Locate the cell with the specified text and output its (X, Y) center coordinate. 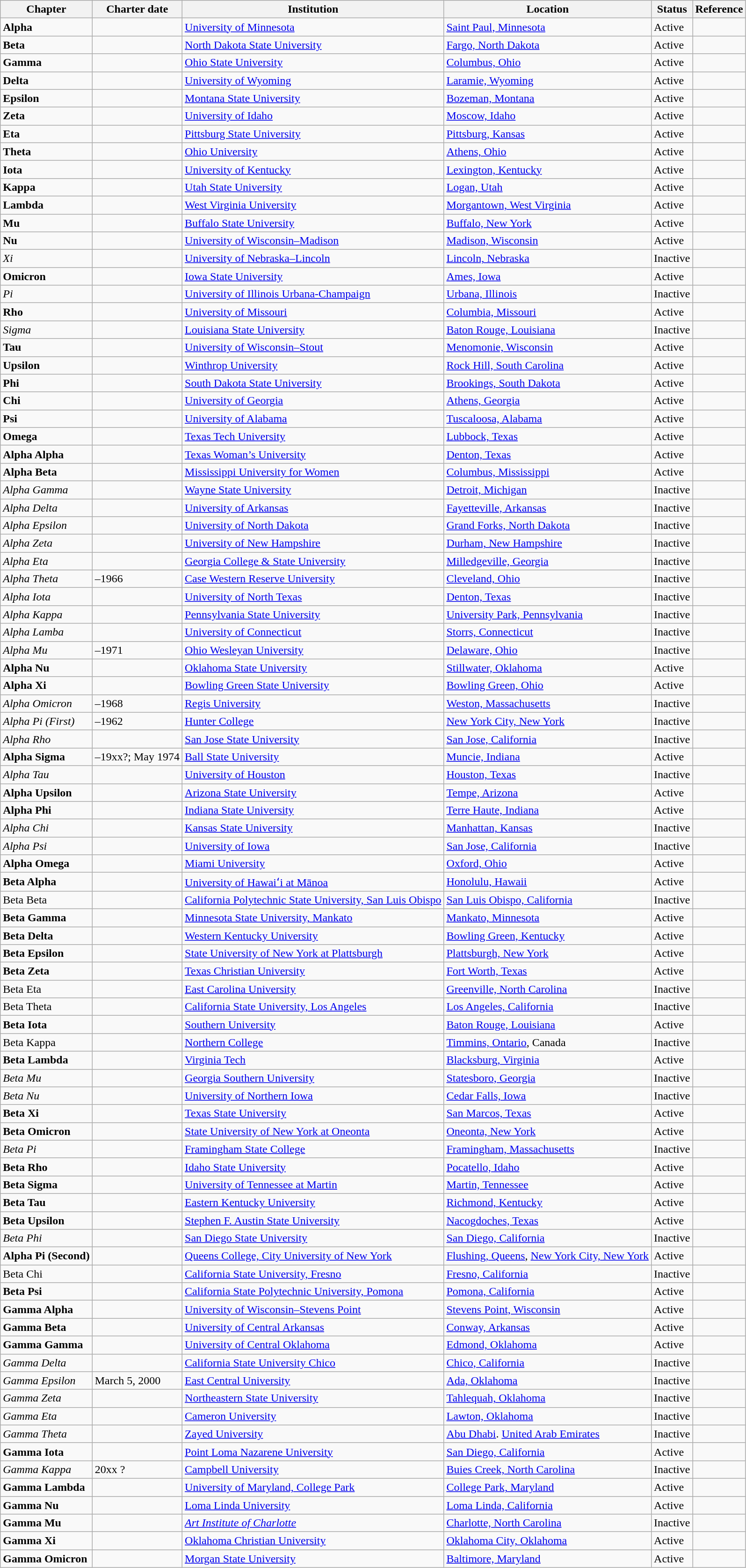
Columbus, Mississippi (548, 472)
Plattsburgh, New York (548, 954)
Alpha Rho (46, 739)
Iowa State University (313, 276)
Epsilon (46, 98)
Beta Alpha (46, 882)
University of Houston (313, 774)
Sigma (46, 330)
East Carolina University (313, 989)
Iota (46, 169)
Alpha Alpha (46, 454)
Nacogdoches, Texas (548, 1220)
Reference (719, 9)
Texas Woman’s University (313, 454)
Ball State University (313, 757)
Lincoln, Nebraska (548, 259)
Texas Tech University (313, 436)
Detroit, Michigan (548, 490)
Charter date (137, 9)
Arizona State University (313, 793)
Weston, Massachusetts (548, 703)
Stillwater, Oklahoma (548, 668)
Case Western Reserve University (313, 579)
Beta Rho (46, 1167)
Western Kentucky University (313, 936)
University Park, Pennsylvania (548, 614)
Beta Phi (46, 1238)
Athens, Georgia (548, 401)
Honolulu, Hawaii (548, 882)
University of Idaho (313, 116)
University of Minnesota (313, 27)
California Polytechnic State University, San Luis Obispo (313, 900)
Greenville, North Carolina (548, 989)
Tempe, Arizona (548, 793)
University of Hawaiʻi at Mānoa (313, 882)
Gamma Epsilon (46, 1380)
Beta Epsilon (46, 954)
Idaho State University (313, 1167)
Lubbock, Texas (548, 436)
Gamma Gamma (46, 1345)
Gamma Lambda (46, 1487)
Regis University (313, 703)
Gamma (46, 63)
Beta Omicron (46, 1131)
College Park, Maryland (548, 1487)
Psi (46, 419)
Ohio Wesleyan University (313, 650)
Bozeman, Montana (548, 98)
Virginia Tech (313, 1060)
Chapter (46, 9)
Miami University (313, 864)
Beta Mu (46, 1078)
Madison, Wisconsin (548, 241)
Fort Worth, Texas (548, 971)
20xx ? (137, 1469)
Pennsylvania State University (313, 614)
Beta (46, 45)
Gamma Nu (46, 1505)
California State Polytechnic University, Pomona (313, 1292)
Wayne State University (313, 490)
Alpha Gamma (46, 490)
Cleveland, Ohio (548, 579)
Alpha Pi (Second) (46, 1256)
Zeta (46, 116)
Oklahoma City, Oklahoma (548, 1541)
Blacksburg, Virginia (548, 1060)
Chico, California (548, 1363)
University of Kentucky (313, 169)
University of Alabama (313, 419)
California State University Chico (313, 1363)
Upsilon (46, 365)
Edmond, Oklahoma (548, 1345)
Abu Dhabi. United Arab Emirates (548, 1434)
Beta Upsilon (46, 1220)
Northeastern State University (313, 1398)
Queens College, City University of New York (313, 1256)
Theta (46, 152)
San Jose State University (313, 739)
Georgia College & State University (313, 561)
March 5, 2000 (137, 1380)
Alpha Upsilon (46, 793)
Nu (46, 241)
Mu (46, 223)
Kansas State University (313, 828)
Beta Delta (46, 936)
Alpha Kappa (46, 614)
Alpha Zeta (46, 543)
Menomonie, Wisconsin (548, 347)
Richmond, Kentucky (548, 1202)
East Central University (313, 1380)
Beta Nu (46, 1096)
Timmins, Ontario, Canada (548, 1042)
Utah State University (313, 187)
–1966 (137, 579)
Art Institute of Charlotte (313, 1523)
Beta Iota (46, 1025)
Alpha Eta (46, 561)
Alpha Chi (46, 828)
State University of New York at Oneonta (313, 1131)
Beta Theta (46, 1007)
Gamma Zeta (46, 1398)
Lambda (46, 205)
Mankato, Minnesota (548, 918)
Gamma Xi (46, 1541)
Ada, Oklahoma (548, 1380)
New York City, New York (548, 721)
Cedar Falls, Iowa (548, 1096)
Southern University (313, 1025)
Charlotte, North Carolina (548, 1523)
Alpha Xi (46, 686)
West Virginia University (313, 205)
University of Northern Iowa (313, 1096)
Alpha Theta (46, 579)
Martin, Tennessee (548, 1185)
Indiana State University (313, 810)
University of Nebraska–Lincoln (313, 259)
Alpha Omicron (46, 703)
Durham, New Hampshire (548, 543)
Delaware, Ohio (548, 650)
Gamma Theta (46, 1434)
Ohio State University (313, 63)
University of Wyoming (313, 80)
Manhattan, Kansas (548, 828)
Storrs, Connecticut (548, 632)
University of Tennessee at Martin (313, 1185)
Zayed University (313, 1434)
Fresno, California (548, 1274)
Pi (46, 294)
Buffalo State University (313, 223)
Laramie, Wyoming (548, 80)
Beta Kappa (46, 1042)
Conway, Arkansas (548, 1327)
Oklahoma State University (313, 668)
San Diego State University (313, 1238)
Point Loma Nazarene University (313, 1452)
San Marcos, Texas (548, 1113)
Bowling Green State University (313, 686)
University of Georgia (313, 401)
University of Arkansas (313, 507)
University of Iowa (313, 846)
Texas Christian University (313, 971)
Lexington, Kentucky (548, 169)
Eta (46, 134)
Beta Tau (46, 1202)
Location (548, 9)
Alpha Lamba (46, 632)
Beta Sigma (46, 1185)
–1962 (137, 721)
Columbus, Ohio (548, 63)
Northern College (313, 1042)
Alpha Nu (46, 668)
Texas State University (313, 1113)
University of Central Oklahoma (313, 1345)
Georgia Southern University (313, 1078)
University of Central Arkansas (313, 1327)
Omega (46, 436)
Loma Linda University (313, 1505)
Status (672, 9)
Mississippi University for Women (313, 472)
University of Wisconsin–Stout (313, 347)
Alpha Iota (46, 597)
Pittsburg State University (313, 134)
Cameron University (313, 1416)
Alpha Delta (46, 507)
Beta Gamma (46, 918)
Beta Lambda (46, 1060)
–19xx?; May 1974 (137, 757)
Minnesota State University, Mankato (313, 918)
Gamma Alpha (46, 1309)
Alpha Pi (First) (46, 721)
University of Connecticut (313, 632)
Logan, Utah (548, 187)
Alpha Phi (46, 810)
Eastern Kentucky University (313, 1202)
Phi (46, 383)
Oneonta, New York (548, 1131)
Beta Xi (46, 1113)
Stephen F. Austin State University (313, 1220)
Kappa (46, 187)
Oxford, Ohio (548, 864)
Saint Paul, Minnesota (548, 27)
Alpha Sigma (46, 757)
Beta Pi (46, 1149)
Moscow, Idaho (548, 116)
Milledgeville, Georgia (548, 561)
University of Maryland, College Park (313, 1487)
Framingham State College (313, 1149)
Pittsburg, Kansas (548, 134)
University of Missouri (313, 312)
Gamma Omicron (46, 1559)
Alpha Omega (46, 864)
University of North Dakota (313, 526)
Morgantown, West Virginia (548, 205)
Baltimore, Maryland (548, 1559)
Buies Creek, North Carolina (548, 1469)
California State University, Fresno (313, 1274)
Rho (46, 312)
University of Illinois Urbana-Champaign (313, 294)
Montana State University (313, 98)
Gamma Beta (46, 1327)
Grand Forks, North Dakota (548, 526)
University of North Texas (313, 597)
Brookings, South Dakota (548, 383)
Athens, Ohio (548, 152)
Fayetteville, Arkansas (548, 507)
Framingham, Massachusetts (548, 1149)
Columbia, Missouri (548, 312)
Oklahoma Christian University (313, 1541)
Ames, Iowa (548, 276)
Chi (46, 401)
Pocatello, Idaho (548, 1167)
Gamma Mu (46, 1523)
Los Angeles, California (548, 1007)
Beta Beta (46, 900)
Alpha Beta (46, 472)
Delta (46, 80)
Buffalo, New York (548, 223)
Institution (313, 9)
Campbell University (313, 1469)
State University of New York at Plattsburgh (313, 954)
San Luis Obispo, California (548, 900)
University of Wisconsin–Madison (313, 241)
Tahlequah, Oklahoma (548, 1398)
South Dakota State University (313, 383)
Bowling Green, Ohio (548, 686)
Xi (46, 259)
Beta Eta (46, 989)
Fargo, North Dakota (548, 45)
Beta Psi (46, 1292)
University of Wisconsin–Stevens Point (313, 1309)
Gamma Iota (46, 1452)
Gamma Delta (46, 1363)
University of New Hampshire (313, 543)
Alpha Tau (46, 774)
Hunter College (313, 721)
Terre Haute, Indiana (548, 810)
Houston, Texas (548, 774)
Muncie, Indiana (548, 757)
Rock Hill, South Carolina (548, 365)
Tuscaloosa, Alabama (548, 419)
Tau (46, 347)
Bowling Green, Kentucky (548, 936)
Beta Zeta (46, 971)
Gamma Eta (46, 1416)
Ohio University (313, 152)
Pomona, California (548, 1292)
Alpha Epsilon (46, 526)
Alpha Mu (46, 650)
North Dakota State University (313, 45)
Omicron (46, 276)
California State University, Los Angeles (313, 1007)
–1968 (137, 703)
Beta Chi (46, 1274)
Lawton, Oklahoma (548, 1416)
Morgan State University (313, 1559)
Flushing, Queens, New York City, New York (548, 1256)
Louisiana State University (313, 330)
Winthrop University (313, 365)
Urbana, Illinois (548, 294)
Stevens Point, Wisconsin (548, 1309)
Gamma Kappa (46, 1469)
Alpha Psi (46, 846)
–1971 (137, 650)
Alpha (46, 27)
Statesboro, Georgia (548, 1078)
Loma Linda, California (548, 1505)
